Capture the cell that displays the provided text and extract its [x, y] central coordinate. 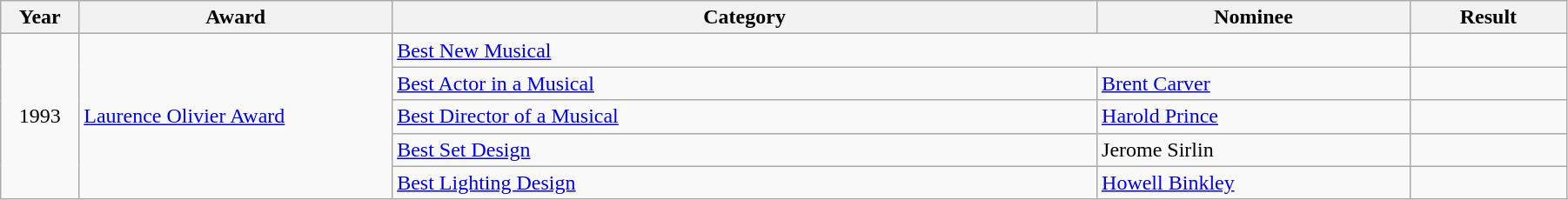
Result [1488, 17]
Best New Musical [901, 50]
Laurence Olivier Award [236, 117]
Brent Carver [1254, 83]
Year [40, 17]
Best Actor in a Musical [745, 83]
Harold Prince [1254, 117]
Award [236, 17]
Category [745, 17]
Nominee [1254, 17]
Howell Binkley [1254, 183]
Best Director of a Musical [745, 117]
1993 [40, 117]
Best Set Design [745, 150]
Best Lighting Design [745, 183]
Jerome Sirlin [1254, 150]
